Search for the cell housing the specified text and yield its (x, y) center coordinate. 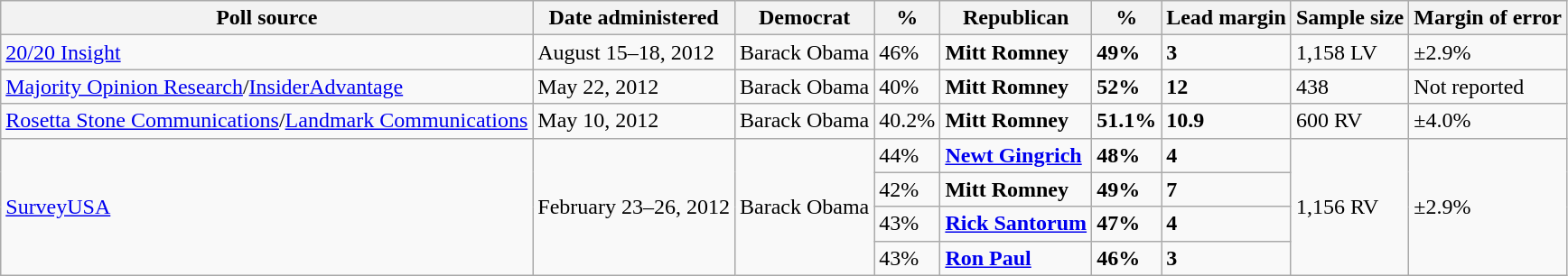
Sample size (1349, 18)
40% (907, 87)
Rick Santorum (1016, 224)
48% (1127, 155)
Rosetta Stone Communications/Landmark Communications (267, 121)
Ron Paul (1016, 258)
1,158 LV (1349, 52)
47% (1127, 224)
Newt Gingrich (1016, 155)
Not reported (1489, 87)
20/20 Insight (267, 52)
7 (1227, 189)
±4.0% (1489, 121)
February 23–26, 2012 (634, 207)
Majority Opinion Research/InsiderAdvantage (267, 87)
12 (1227, 87)
44% (907, 155)
Republican (1016, 18)
1,156 RV (1349, 207)
51.1% (1127, 121)
438 (1349, 87)
Date administered (634, 18)
40.2% (907, 121)
600 RV (1349, 121)
May 22, 2012 (634, 87)
Poll source (267, 18)
52% (1127, 87)
August 15–18, 2012 (634, 52)
Margin of error (1489, 18)
SurveyUSA (267, 207)
Lead margin (1227, 18)
May 10, 2012 (634, 121)
42% (907, 189)
10.9 (1227, 121)
Democrat (804, 18)
